Return (X, Y) of the center of cell containing provided text 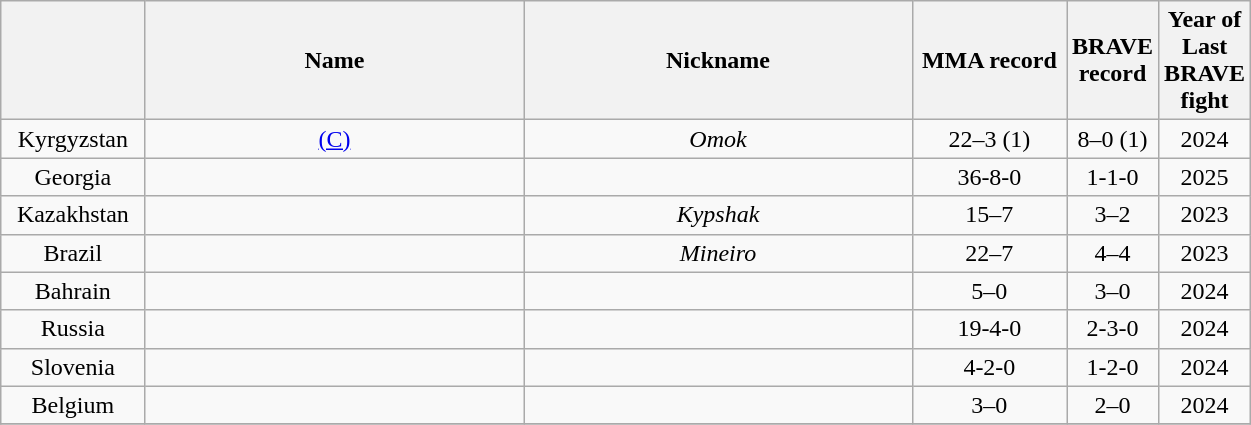
Kazakhstan (73, 215)
(C) (334, 139)
Year of Last BRAVE fight (1205, 60)
19-4-0 (989, 329)
Mineiro (718, 253)
4-2-0 (989, 367)
22–7 (989, 253)
15–7 (989, 215)
Bahrain (73, 291)
BRAVE record (1113, 60)
36-8-0 (989, 177)
4–4 (1113, 253)
5–0 (989, 291)
Slovenia (73, 367)
3–2 (1113, 215)
8–0 (1) (1113, 139)
Nickname (718, 60)
Kyrgyzstan (73, 139)
Russia (73, 329)
Kypshak (718, 215)
2–0 (1113, 405)
1-2-0 (1113, 367)
22–3 (1) (989, 139)
1-1-0 (1113, 177)
2025 (1205, 177)
Name (334, 60)
Georgia (73, 177)
Brazil (73, 253)
Omok (718, 139)
Belgium (73, 405)
2-3-0 (1113, 329)
MMA record (989, 60)
